From the cell containing the given text, extract its center point as (X, Y) coordinate. 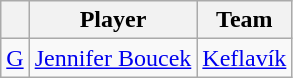
Player (113, 20)
Keflavík (244, 58)
Team (244, 20)
G (15, 58)
Jennifer Boucek (113, 58)
